Determine the (X, Y) coordinate at the center of the cell enclosing the given text.  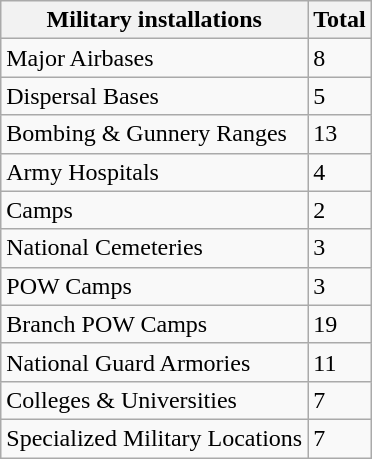
8 (340, 58)
Dispersal Bases (154, 96)
Military installations (154, 20)
Camps (154, 210)
Major Airbases (154, 58)
Specialized Military Locations (154, 438)
19 (340, 324)
Colleges & Universities (154, 400)
National Cemeteries (154, 248)
2 (340, 210)
Branch POW Camps (154, 324)
5 (340, 96)
Army Hospitals (154, 172)
POW Camps (154, 286)
National Guard Armories (154, 362)
13 (340, 134)
Bombing & Gunnery Ranges (154, 134)
4 (340, 172)
11 (340, 362)
Total (340, 20)
